Identify which cell holds the provided text, then report its (X, Y) central coordinate. 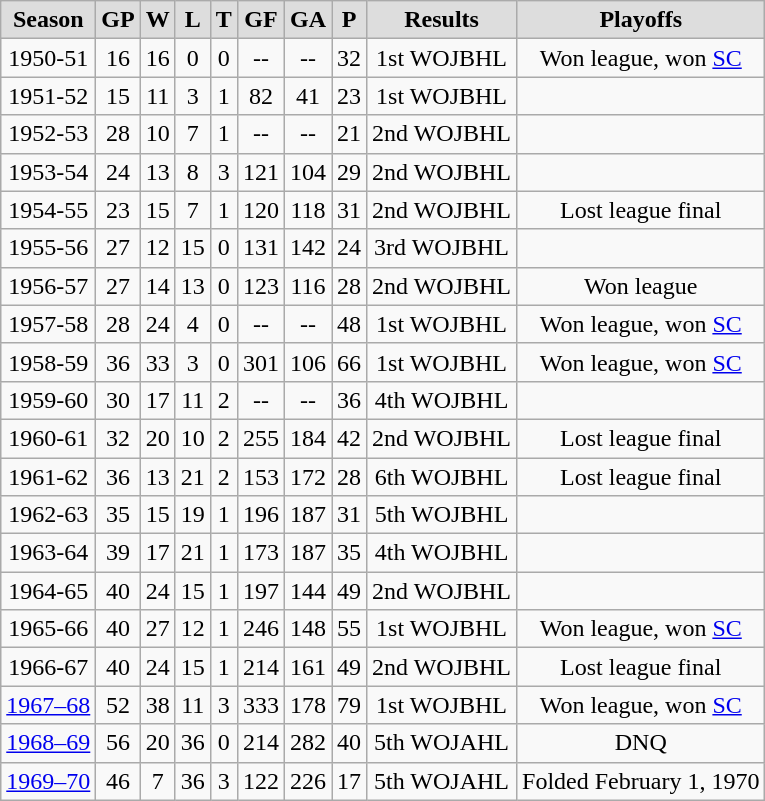
56 (118, 743)
104 (308, 172)
1951-52 (48, 96)
120 (260, 210)
197 (260, 591)
GF (260, 20)
Results (442, 20)
19 (192, 515)
1965-66 (48, 629)
79 (350, 705)
1955-56 (48, 248)
106 (308, 362)
131 (260, 248)
48 (350, 324)
1967–68 (48, 705)
1956-57 (48, 286)
184 (308, 438)
42 (350, 438)
142 (308, 248)
122 (260, 781)
4 (192, 324)
1950-51 (48, 58)
30 (118, 400)
246 (260, 629)
153 (260, 477)
Folded February 1, 1970 (641, 781)
38 (158, 705)
8 (192, 172)
148 (308, 629)
1952-53 (48, 134)
1962-63 (48, 515)
GP (118, 20)
1954-55 (48, 210)
333 (260, 705)
172 (308, 477)
1957-58 (48, 324)
1958-59 (48, 362)
1964-65 (48, 591)
173 (260, 553)
301 (260, 362)
1969–70 (48, 781)
178 (308, 705)
Won league (641, 286)
14 (158, 286)
1966-67 (48, 667)
52 (118, 705)
1961-62 (48, 477)
29 (350, 172)
255 (260, 438)
W (158, 20)
T (224, 20)
1953-54 (48, 172)
1963-64 (48, 553)
196 (260, 515)
1968–69 (48, 743)
46 (118, 781)
226 (308, 781)
L (192, 20)
Playoffs (641, 20)
1959-60 (48, 400)
161 (308, 667)
66 (350, 362)
P (350, 20)
55 (350, 629)
6th WOJBHL (442, 477)
118 (308, 210)
282 (308, 743)
1960-61 (48, 438)
33 (158, 362)
116 (308, 286)
41 (308, 96)
Season (48, 20)
82 (260, 96)
121 (260, 172)
5th WOJBHL (442, 515)
144 (308, 591)
GA (308, 20)
123 (260, 286)
3rd WOJBHL (442, 248)
39 (118, 553)
DNQ (641, 743)
